Scan for the cell matching the given text and deliver its (X, Y) coordinate at center. 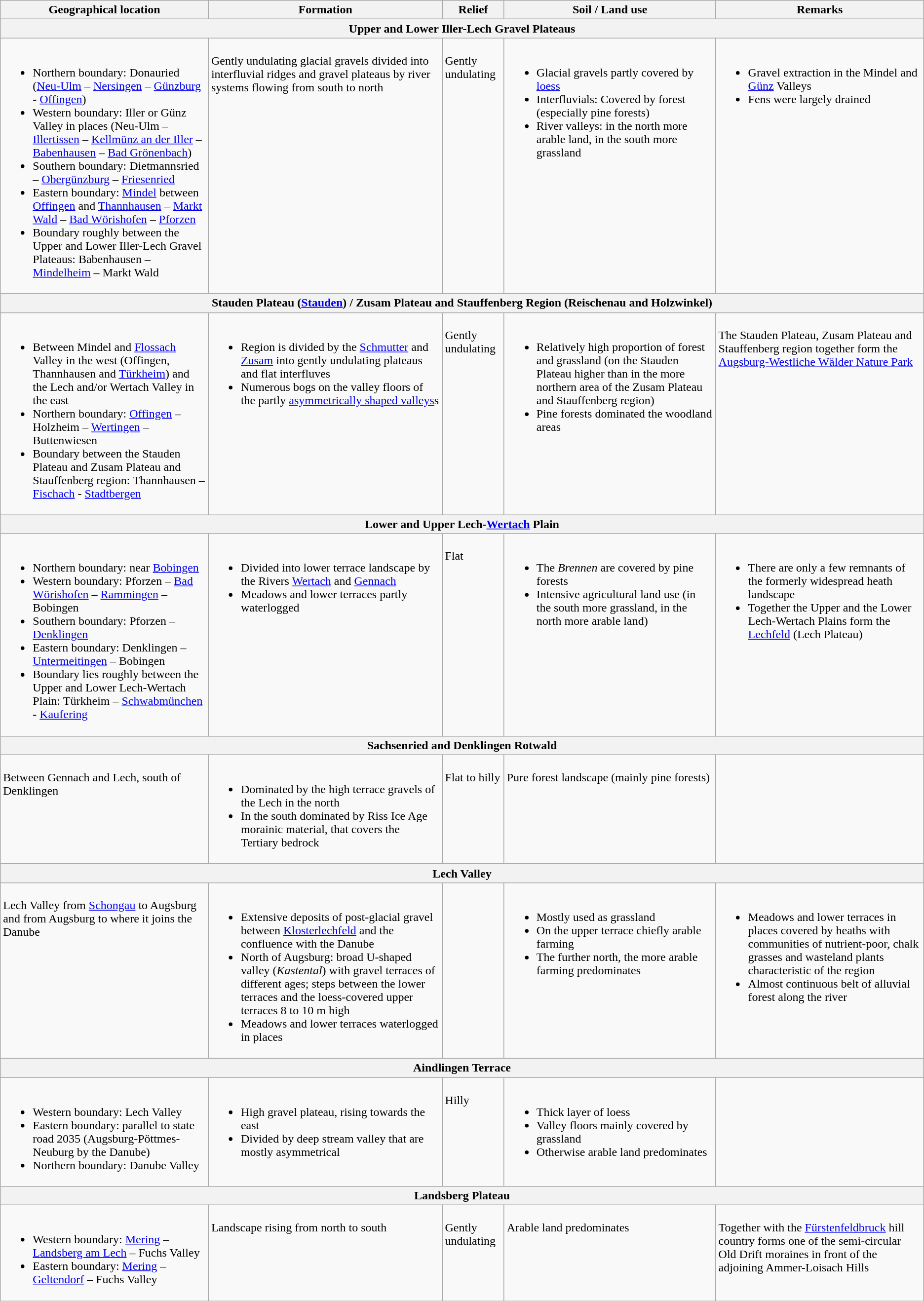
Lower and Upper Lech-Wertach Plain (462, 524)
Together with the Fürstenfeldbruck hill country forms one of the semi-circular Old Drift moraines in front of the adjoining Ammer-Loisach Hills (819, 1253)
Aindlingen Terrace (462, 1068)
Geographical location (105, 10)
The Stauden Plateau, Zusam Plateau and Stauffenberg region together form the Augsburg-Westliche Wälder Nature Park (819, 414)
Remarks (819, 10)
Formation (325, 10)
Between Gennach and Lech, south of Denklingen (105, 809)
Pure forest landscape (mainly pine forests) (610, 809)
Lech Valley (462, 873)
Arable land predominates (610, 1253)
Gently undulating glacial gravels divided into interfluvial ridges and gravel plateaus by river systems flowing from south to north (325, 166)
Gravel extraction in the Mindel and Günz ValleysFens were largely drained (819, 166)
Landsberg Plateau (462, 1196)
High gravel plateau, rising towards the eastDivided by deep stream valley that are mostly asymmetrical (325, 1131)
Stauden Plateau (Stauden) / Zusam Plateau and Stauffenberg Region (Reischenau and Holzwinkel) (462, 303)
Mostly used as grasslandOn the upper terrace chiefly arable farmingThe further north, the more arable farming predominates (610, 970)
Hilly (473, 1131)
Western boundary: Lech ValleyEastern boundary: parallel to state road 2035 (Augsburg-Pöttmes-Neuburg by the Danube)Northern boundary: Danube Valley (105, 1131)
Relief (473, 10)
Upper and Lower Iller-Lech Gravel Plateaus (462, 29)
Landscape rising from north to south (325, 1253)
Thick layer of loessValley floors mainly covered by grasslandOtherwise arable land predominates (610, 1131)
Flat to hilly (473, 809)
Flat (473, 635)
Sachsenried and Denklingen Rotwald (462, 745)
Western boundary: Mering – Landsberg am Lech – Fuchs ValleyEastern boundary: Mering – Geltendorf – Fuchs Valley (105, 1253)
Lech Valley from Schongau to Augsburg and from Augsburg to where it joins the Danube (105, 970)
Soil / Land use (610, 10)
Divided into lower terrace landscape by the Rivers Wertach and GennachMeadows and lower terraces partly waterlogged (325, 635)
The Brennen are covered by pine forestsIntensive agricultural land use (in the south more grassland, in the north more arable land) (610, 635)
